Scan for the cell matching the given text and deliver its (x, y) coordinate at center. 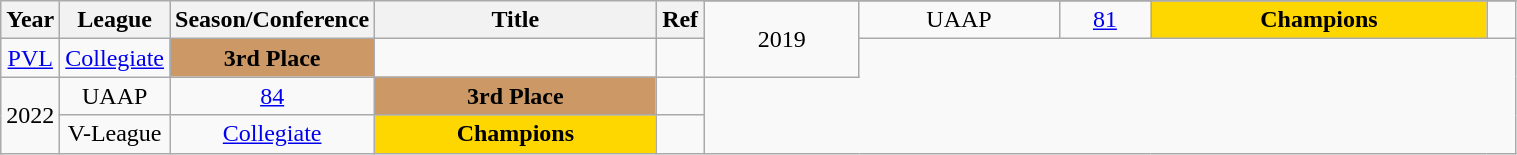
Title (516, 20)
PVL (30, 58)
Season/Conference (272, 20)
84 (272, 96)
2022 (30, 115)
2019 (782, 39)
81 (1105, 20)
Year (30, 20)
V-League (115, 134)
League (115, 20)
Ref (680, 20)
